Extract the [x, y] coordinate from the center of the cell holding the provided text.  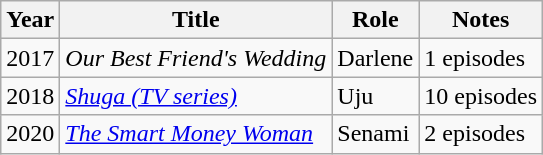
10 episodes [481, 96]
Senami [376, 134]
Title [196, 20]
1 episodes [481, 58]
Year [30, 20]
Shuga (TV series) [196, 96]
2017 [30, 58]
2018 [30, 96]
Darlene [376, 58]
The Smart Money Woman [196, 134]
Role [376, 20]
Uju [376, 96]
2020 [30, 134]
2 episodes [481, 134]
Notes [481, 20]
Our Best Friend's Wedding [196, 58]
